Find where the given text appears and provide that cell's center as (x, y) coordinate. 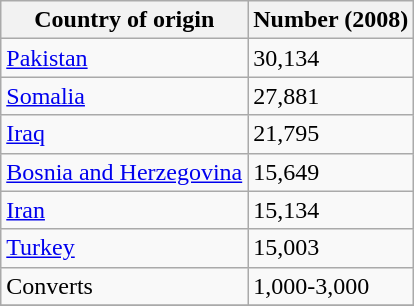
Pakistan (124, 58)
Somalia (124, 96)
15,649 (331, 172)
27,881 (331, 96)
Iran (124, 210)
Bosnia and Herzegovina (124, 172)
21,795 (331, 134)
15,003 (331, 248)
Number (2008) (331, 20)
15,134 (331, 210)
Converts (124, 286)
30,134 (331, 58)
1,000-3,000 (331, 286)
Turkey (124, 248)
Country of origin (124, 20)
Iraq (124, 134)
